Locate the cell with the specified text and output its [x, y] center coordinate. 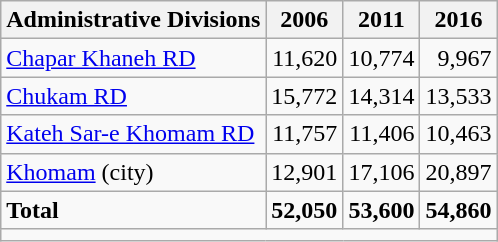
Administrative Divisions [134, 20]
11,620 [304, 58]
Kateh Sar-e Khomam RD [134, 134]
15,772 [304, 96]
Khomam (city) [134, 172]
2016 [458, 20]
14,314 [382, 96]
11,757 [304, 134]
11,406 [382, 134]
20,897 [458, 172]
10,774 [382, 58]
Chapar Khaneh RD [134, 58]
54,860 [458, 210]
17,106 [382, 172]
10,463 [458, 134]
13,533 [458, 96]
9,967 [458, 58]
2006 [304, 20]
12,901 [304, 172]
52,050 [304, 210]
Total [134, 210]
53,600 [382, 210]
Chukam RD [134, 96]
2011 [382, 20]
